Identify which cell holds the provided text, then report its [X, Y] central coordinate. 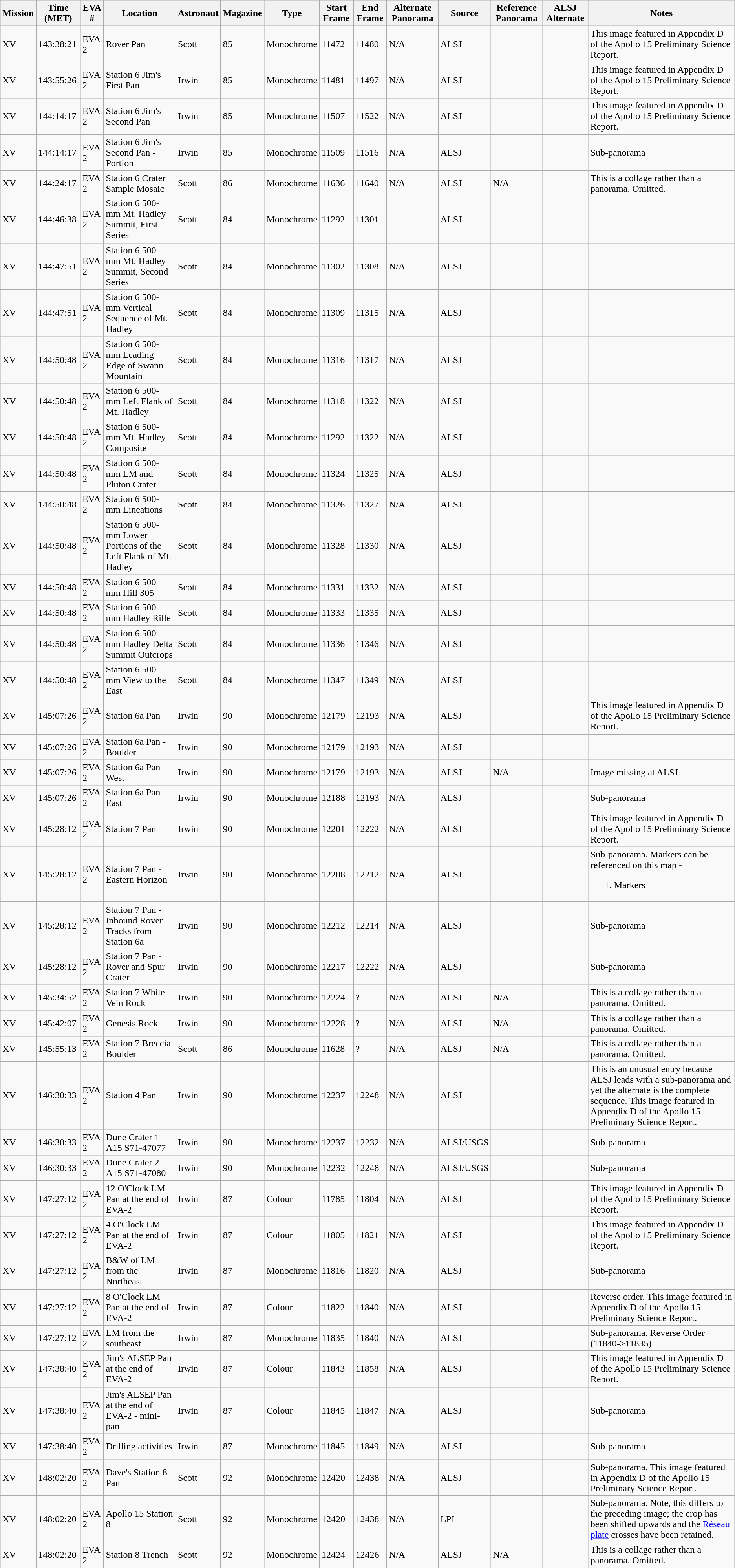
144:46:38 [58, 219]
4 O'Clock LM Pan at the end of EVA-2 [140, 1235]
11346 [370, 644]
ALSJ Alternate [565, 13]
143:55:26 [58, 80]
Station 6 500-mm View to the East [140, 680]
Dune Crater 1 - A15 S71-47077 [140, 1142]
11328 [336, 546]
Station 6 Crater Sample Mosaic [140, 183]
11301 [370, 219]
11628 [336, 1049]
11335 [370, 613]
12 O'Clock LM Pan at the end of EVA-2 [140, 1199]
11509 [336, 152]
11309 [336, 313]
Reference Panorama [517, 13]
11331 [336, 588]
Station 7 Pan - Rover and Spur Crater [140, 967]
12224 [336, 998]
LPI [464, 1519]
Magazine [243, 13]
Location [140, 13]
Station 8 Trench [140, 1555]
12201 [336, 829]
Station 6a Pan - East [140, 798]
11805 [336, 1235]
Station 6a Pan - Boulder [140, 747]
11347 [336, 680]
Station 4 Pan [140, 1096]
Station 6 500-mm Lower Portions of the Left Flank of Mt. Hadley [140, 546]
11308 [370, 266]
8 O'Clock LM Pan at the end of EVA-2 [140, 1307]
B&W of LM from the Northeast [140, 1271]
11316 [336, 360]
Station 6 500-mm Hadley Rille [140, 613]
Station 6 500-mm Left Flank of Mt. Hadley [140, 401]
11821 [370, 1235]
11640 [370, 183]
Rover Pan [140, 44]
Station 6 500-mm Lineations [140, 504]
Start Frame [336, 13]
Station 6 500-mm Leading Edge of Swann Mountain [140, 360]
11327 [370, 504]
Sub-panorama. Markers can be referenced on this map -Markers [661, 874]
EVA # [92, 13]
Drilling activities [140, 1446]
Reverse order. This image featured in Appendix D of the Apollo 15 Preliminary Science Report. [661, 1307]
144:24:17 [58, 183]
145:55:13 [58, 1049]
11820 [370, 1271]
Station 6 500-mm Mt. Hadley Composite [140, 437]
Astronaut [199, 13]
Station 7 Pan [140, 829]
Station 6 Jim's Second Pan [140, 116]
11302 [336, 266]
11849 [370, 1446]
Station 6 500-mm Mt. Hadley Summit, First Series [140, 219]
11816 [336, 1271]
Jim's ALSEP Pan at the end of EVA-2 [140, 1369]
Dave's Station 8 Pan [140, 1477]
11822 [336, 1307]
11472 [336, 44]
Station 6 500-mm LM and Pluton Crater [140, 474]
12228 [336, 1023]
Alternate Panorama [412, 13]
12208 [336, 874]
Station 7 White Vein Rock [140, 998]
11330 [370, 546]
Station 7 Pan - Eastern Horizon [140, 874]
11333 [336, 613]
Type [292, 13]
Station 6 500-mm Vertical Sequence of Mt. Hadley [140, 313]
11858 [370, 1369]
12426 [370, 1555]
Station 6 Jim's Second Pan - Portion [140, 152]
Station 6 500-mm Hadley Delta Summit Outcrops [140, 644]
Dune Crater 2 - A15 S71-47080 [140, 1168]
Station 6a Pan [140, 716]
Station 7 Pan - Inbound Rover Tracks from Station 6a [140, 925]
Source [464, 13]
11847 [370, 1410]
145:42:07 [58, 1023]
11507 [336, 116]
11325 [370, 474]
11804 [370, 1199]
11315 [370, 313]
143:38:21 [58, 44]
11516 [370, 152]
11317 [370, 360]
11785 [336, 1199]
Mission [18, 13]
11843 [336, 1369]
Time (MET) [58, 13]
End Frame [370, 13]
Sub-panorama. Note, this differs to the preceding image; the crop has been shifted upwards and the Réseau plate crosses have been retained. [661, 1519]
11326 [336, 504]
11324 [336, 474]
11349 [370, 680]
12424 [336, 1555]
145:34:52 [58, 998]
LM from the southeast [140, 1338]
11318 [336, 401]
12188 [336, 798]
12217 [336, 967]
12214 [370, 925]
Station 6 500-mm Hill 305 [140, 588]
11332 [370, 588]
11481 [336, 80]
11336 [336, 644]
Genesis Rock [140, 1023]
11636 [336, 183]
Station 6 500-mm Mt. Hadley Summit, Second Series [140, 266]
Jim's ALSEP Pan at the end of EVA-2 - mini-pan [140, 1410]
Notes [661, 13]
11522 [370, 116]
Sub-panorama. Reverse Order (11840->11835) [661, 1338]
Image missing at ALSJ [661, 772]
11835 [336, 1338]
11497 [370, 80]
Station 6 Jim's First Pan [140, 80]
Station 7 Breccia Boulder [140, 1049]
Station 6a Pan - West [140, 772]
11480 [370, 44]
Apollo 15 Station 8 [140, 1519]
Sub-panorama. This image featured in Appendix D of the Apollo 15 Preliminary Science Report. [661, 1477]
